Return (x, y) of the center of cell containing provided text 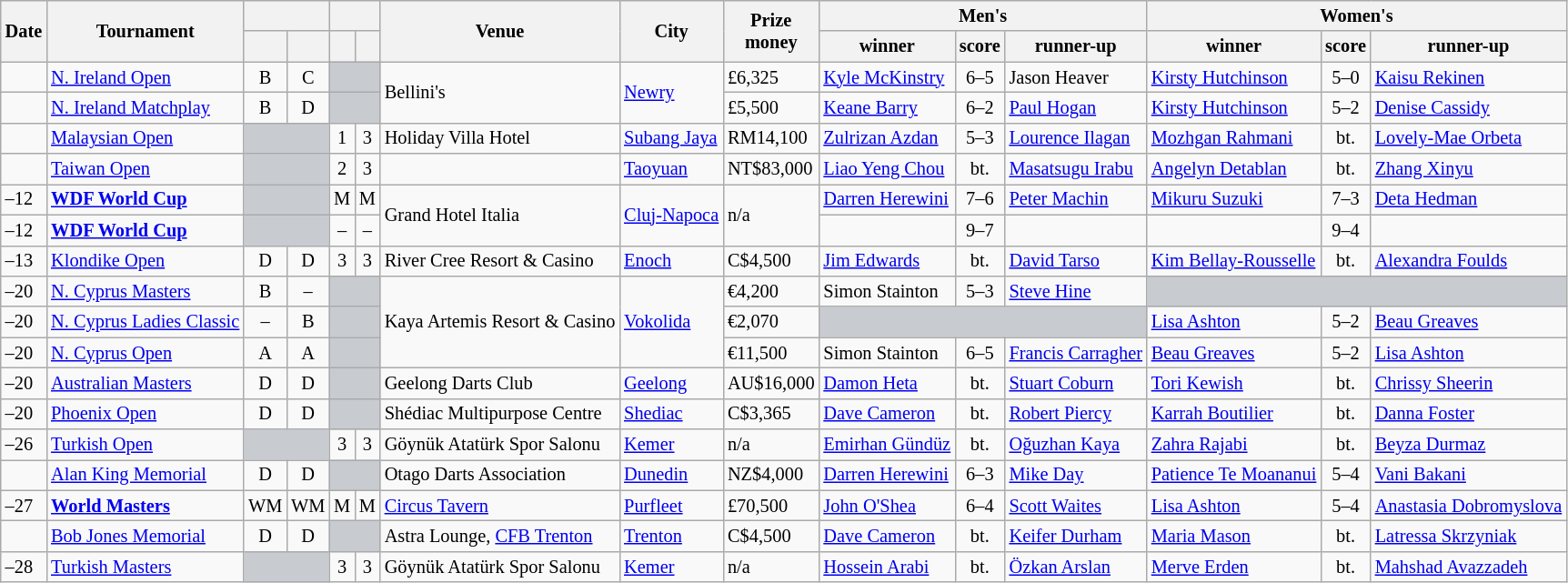
Klondike Open (146, 261)
–26 (24, 445)
Dunedin (671, 475)
N. Cyprus Masters (146, 291)
Tori Kewish (1233, 383)
Mike Day (1076, 475)
9–4 (1346, 230)
Maria Mason (1233, 536)
5–0 (1346, 77)
Geelong (671, 383)
–28 (24, 567)
Otago Darts Association (500, 475)
Kim Bellay-Rousselle (1233, 261)
Tournament (146, 31)
Steve Hine (1076, 291)
Shédiac Multipurpose Centre (500, 414)
Karrah Boutilier (1233, 414)
Liao Yeng Chou (887, 169)
6–4 (980, 506)
Scott Waites (1076, 506)
City (671, 31)
Kaisu Rekinen (1468, 77)
Kaya Artemis Resort & Casino (500, 322)
Trenton (671, 536)
Phoenix Open (146, 414)
7–6 (980, 199)
Circus Tavern (500, 506)
RM14,100 (771, 138)
Taoyuan (671, 169)
€2,070 (771, 322)
C$3,365 (771, 414)
Francis Carragher (1076, 353)
Özkan Arslan (1076, 567)
Malaysian Open (146, 138)
Masatsugu Irabu (1076, 169)
Patience Te Moananui (1233, 475)
Prizemoney (771, 31)
–27 (24, 506)
NZ$4,000 (771, 475)
£6,325 (771, 77)
Danna Foster (1468, 414)
Date (24, 31)
Merve Erden (1233, 567)
Vani Bakani (1468, 475)
Purfleet (671, 506)
Shediac (671, 414)
Stuart Coburn (1076, 383)
–13 (24, 261)
C (307, 77)
7–3 (1346, 199)
Geelong Darts Club (500, 383)
Newry (671, 93)
Bellini's (500, 93)
NT$83,000 (771, 169)
Denise Cassidy (1468, 107)
Emirhan Gündüz (887, 445)
Grand Hotel Italia (500, 215)
Subang Jaya (671, 138)
Damon Heta (887, 383)
Mozhgan Rahmani (1233, 138)
Hossein Arabi (887, 567)
€4,200 (771, 291)
Zhang Xinyu (1468, 169)
AU$16,000 (771, 383)
N. Cyprus Open (146, 353)
N. Cyprus Ladies Classic (146, 322)
£70,500 (771, 506)
Women's (1357, 15)
Lourence Ilagan (1076, 138)
Turkish Open (146, 445)
Turkish Masters (146, 567)
Lovely-Mae Orbeta (1468, 138)
Peter Machin (1076, 199)
Men's (982, 15)
2 (342, 169)
Jim Edwards (887, 261)
Cluj-Napoca (671, 215)
1 (342, 138)
Anastasia Dobromyslova (1468, 506)
Latressa Skrzyniak (1468, 536)
£5,500 (771, 107)
Robert Piercy (1076, 414)
Keane Barry (887, 107)
World Masters (146, 506)
Holiday Villa Hotel (500, 138)
Enoch (671, 261)
Beyza Durmaz (1468, 445)
Zulrizan Azdan (887, 138)
Kyle McKinstry (887, 77)
Vokolida (671, 322)
Paul Hogan (1076, 107)
Oğuzhan Kaya (1076, 445)
N. Ireland Open (146, 77)
Keifer Durham (1076, 536)
9–7 (980, 230)
€11,500 (771, 353)
Bob Jones Memorial (146, 536)
David Tarso (1076, 261)
Astra Lounge, CFB Trenton (500, 536)
Angelyn Detablan (1233, 169)
Alexandra Foulds (1468, 261)
Deta Hedman (1468, 199)
Chrissy Sheerin (1468, 383)
Venue (500, 31)
River Cree Resort & Casino (500, 261)
Mikuru Suzuki (1233, 199)
Zahra Rajabi (1233, 445)
Alan King Memorial (146, 475)
Jason Heaver (1076, 77)
6–2 (980, 107)
John O'Shea (887, 506)
N. Ireland Matchplay (146, 107)
6–3 (980, 475)
Mahshad Avazzadeh (1468, 567)
Taiwan Open (146, 169)
Australian Masters (146, 383)
